Output the (x, y) coordinate of the center of the cell containing the given text.  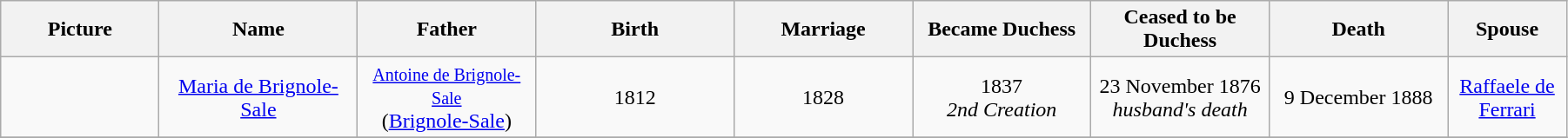
Ceased to be Duchess (1180, 30)
Marriage (823, 30)
1828 (823, 97)
Father (447, 30)
Became Duchess (1002, 30)
23 November 1876husband's death (1180, 97)
Maria de Brignole-Sale (258, 97)
Raffaele de Ferrari (1507, 97)
Birth (635, 30)
1812 (635, 97)
Name (258, 30)
Antoine de Brignole-Sale (Brignole-Sale) (447, 97)
18372nd Creation (1002, 97)
Picture (80, 30)
Spouse (1507, 30)
9 December 1888 (1359, 97)
Death (1359, 30)
